Return the (x, y) coordinate for the center point of the cell that contains the specified text.  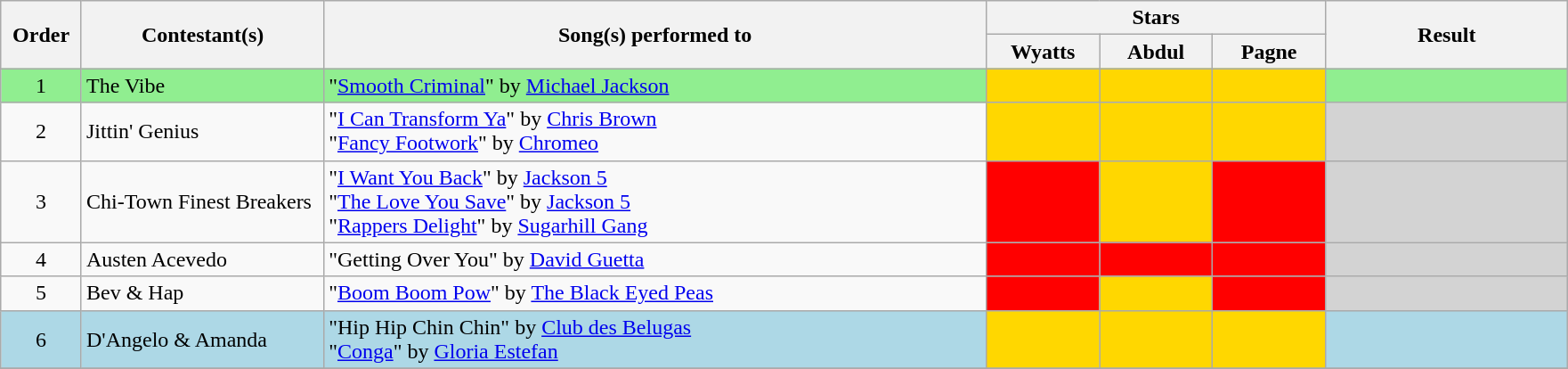
"Boom Boom Pow" by The Black Eyed Peas (655, 293)
2 (41, 132)
"Getting Over You" by David Guetta (655, 259)
"I Can Transform Ya" by Chris Brown"Fancy Footwork" by Chromeo (655, 132)
The Vibe (202, 86)
Contestant(s) (202, 35)
Order (41, 35)
3 (41, 201)
Bev & Hap (202, 293)
"Smooth Criminal" by Michael Jackson (655, 86)
1 (41, 86)
4 (41, 259)
Jittin' Genius (202, 132)
Wyatts (1044, 52)
6 (41, 339)
"I Want You Back" by Jackson 5"The Love You Save" by Jackson 5"Rappers Delight" by Sugarhill Gang (655, 201)
"Hip Hip Chin Chin" by Club des Belugas"Conga" by Gloria Estefan (655, 339)
Pagne (1270, 52)
5 (41, 293)
Austen Acevedo (202, 259)
Stars (1156, 18)
D'Angelo & Amanda (202, 339)
Song(s) performed to (655, 35)
Chi-Town Finest Breakers (202, 201)
Abdul (1156, 52)
Result (1447, 35)
